Output the [X, Y] coordinate of the center of the cell containing the given text.  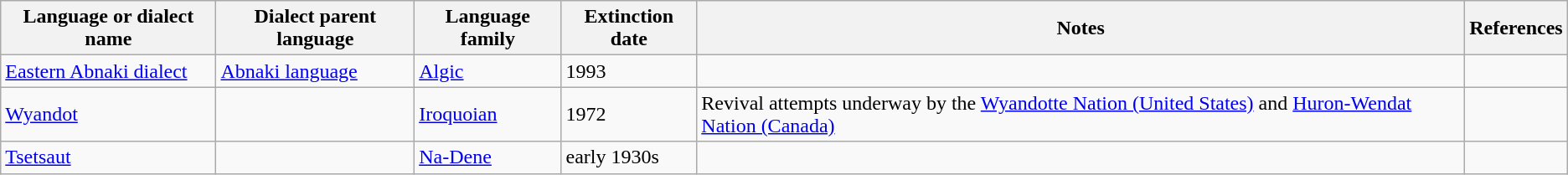
Iroquoian [487, 114]
Notes [1081, 28]
early 1930s [629, 157]
Extinction date [629, 28]
1972 [629, 114]
Algic [487, 71]
Eastern Abnaki dialect [109, 71]
Language or dialect name [109, 28]
Abnaki language [315, 71]
Language family [487, 28]
Tsetsaut [109, 157]
Wyandot [109, 114]
References [1516, 28]
Dialect parent language [315, 28]
Na-Dene [487, 157]
1993 [629, 71]
Revival attempts underway by the Wyandotte Nation (United States) and Huron-Wendat Nation (Canada) [1081, 114]
